Determine the [X, Y] coordinate at the center of the cell enclosing the given text.  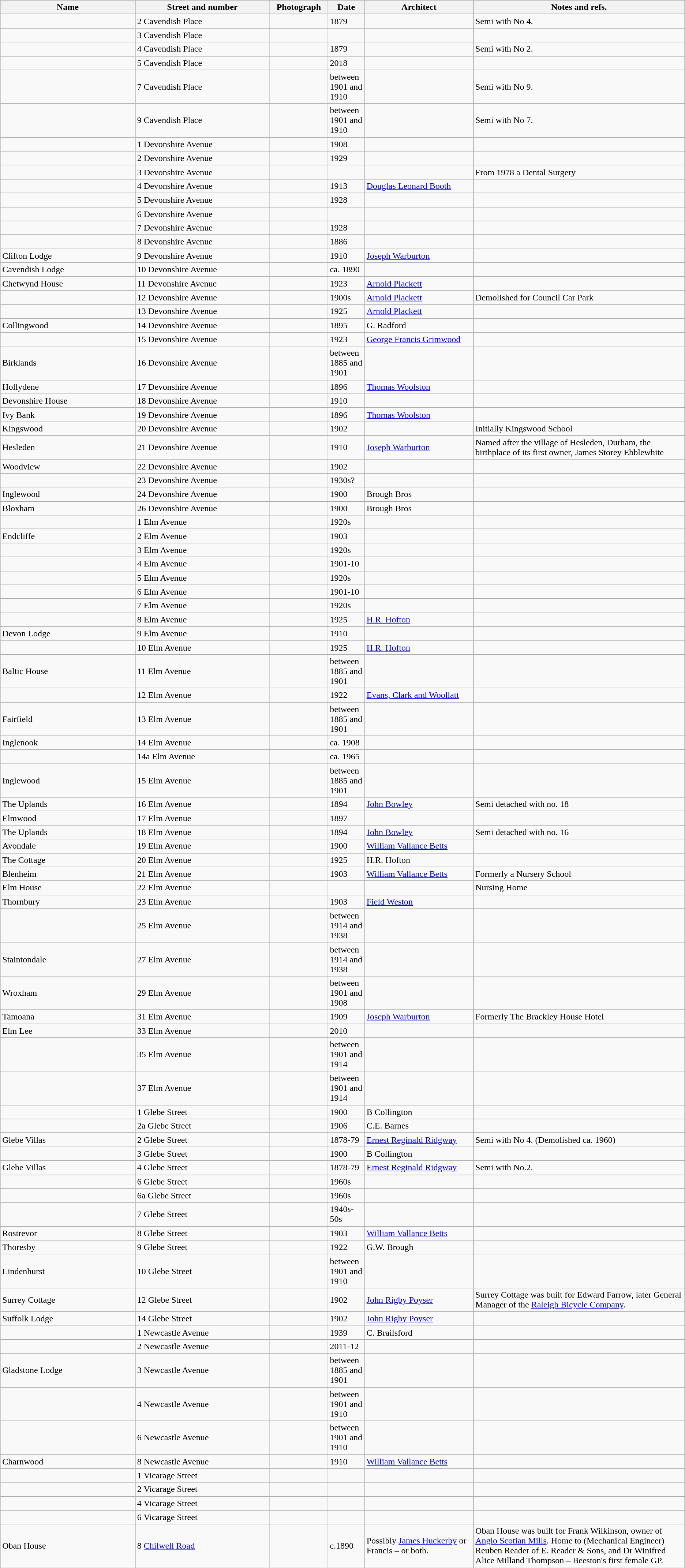
9 Elm Avenue [202, 633]
Semi detached with no. 18 [579, 804]
Lindenhurst [68, 1271]
3 Glebe Street [202, 1154]
21 Elm Avenue [202, 874]
10 Elm Avenue [202, 647]
C. Brailsford [419, 1332]
Evans, Clark and Woollatt [419, 695]
George Francis Grimwood [419, 339]
11 Devonshire Avenue [202, 284]
3 Newcastle Avenue [202, 1370]
1913 [346, 186]
The Cottage [68, 860]
8 Chilwell Road [202, 1546]
C.E. Barnes [419, 1126]
8 Elm Avenue [202, 620]
35 Elm Avenue [202, 1055]
8 Newcastle Avenue [202, 1462]
20 Devonshire Avenue [202, 429]
12 Devonshire Avenue [202, 297]
Nursing Home [579, 888]
29 Elm Avenue [202, 993]
Suffolk Lodge [68, 1318]
17 Elm Avenue [202, 818]
ca. 1965 [346, 757]
15 Devonshire Avenue [202, 339]
1939 [346, 1332]
16 Elm Avenue [202, 804]
5 Elm Avenue [202, 578]
Inglenook [68, 743]
Fairfield [68, 719]
4 Newcastle Avenue [202, 1404]
22 Devonshire Avenue [202, 467]
Blenheim [68, 874]
10 Devonshire Avenue [202, 270]
Woodview [68, 467]
Oban House [68, 1546]
25 Elm Avenue [202, 925]
Semi with No 7. [579, 120]
6 Devonshire Avenue [202, 214]
Initially Kingswood School [579, 429]
5 Devonshire Avenue [202, 200]
Possibly James Huckerby or Francis – or both. [419, 1546]
Formerly The Brackley House Hotel [579, 1017]
1 Newcastle Avenue [202, 1332]
9 Cavendish Place [202, 120]
24 Devonshire Avenue [202, 494]
Staintondale [68, 959]
Notes and refs. [579, 7]
2 Vicarage Street [202, 1489]
31 Elm Avenue [202, 1017]
Date [346, 7]
13 Devonshire Avenue [202, 311]
Surrey Cottage was built for Edward Farrow, later General Manager of the Raleigh Bicycle Company. [579, 1300]
2 Elm Avenue [202, 536]
1909 [346, 1017]
Clifton Lodge [68, 256]
Elm House [68, 888]
1 Glebe Street [202, 1112]
3 Devonshire Avenue [202, 172]
1886 [346, 242]
19 Elm Avenue [202, 846]
Semi with No 2. [579, 49]
17 Devonshire Avenue [202, 387]
Street and number [202, 7]
37 Elm Avenue [202, 1088]
G. Radford [419, 325]
2a Glebe Street [202, 1126]
12 Glebe Street [202, 1300]
Bloxham [68, 508]
6 Glebe Street [202, 1182]
4 Glebe Street [202, 1168]
Birklands [68, 363]
Field Weston [419, 902]
7 Devonshire Avenue [202, 228]
Devon Lodge [68, 633]
Cavendish Lodge [68, 270]
1 Devonshire Avenue [202, 144]
6 Elm Avenue [202, 592]
Semi with No.2. [579, 1168]
2011-12 [346, 1347]
2 Devonshire Avenue [202, 158]
2010 [346, 1031]
Gladstone Lodge [68, 1370]
4 Vicarage Street [202, 1503]
4 Elm Avenue [202, 564]
Douglas Leonard Booth [419, 186]
6 Vicarage Street [202, 1517]
1906 [346, 1126]
6 Newcastle Avenue [202, 1438]
9 Glebe Street [202, 1247]
1908 [346, 144]
ca. 1890 [346, 270]
Elm Lee [68, 1031]
2018 [346, 63]
Named after the village of Hesleden, Durham, the birthplace of its first owner, James Storey Ebblewhite [579, 447]
2 Cavendish Place [202, 21]
1940s-50s [346, 1214]
Semi with No 9. [579, 87]
Formerly a Nursery School [579, 874]
Name [68, 7]
14 Devonshire Avenue [202, 325]
Hollydene [68, 387]
18 Elm Avenue [202, 832]
22 Elm Avenue [202, 888]
Rostrevor [68, 1233]
Endcliffe [68, 536]
Demolished for Council Car Park [579, 297]
between 1901 and 1908 [346, 993]
18 Devonshire Avenue [202, 401]
1895 [346, 325]
c.1890 [346, 1546]
23 Devonshire Avenue [202, 480]
Thornbury [68, 902]
7 Cavendish Place [202, 87]
14a Elm Avenue [202, 757]
5 Cavendish Place [202, 63]
9 Devonshire Avenue [202, 256]
Ivy Bank [68, 415]
21 Devonshire Avenue [202, 447]
7 Glebe Street [202, 1214]
1900s [346, 297]
4 Devonshire Avenue [202, 186]
Baltic House [68, 671]
Semi with No 4. (Demolished ca. 1960) [579, 1140]
33 Elm Avenue [202, 1031]
Hesleden [68, 447]
3 Elm Avenue [202, 550]
Architect [419, 7]
Kingswood [68, 429]
Semi detached with no. 16 [579, 832]
Photograph [299, 7]
26 Devonshire Avenue [202, 508]
12 Elm Avenue [202, 695]
Elmwood [68, 818]
6a Glebe Street [202, 1195]
16 Devonshire Avenue [202, 363]
8 Devonshire Avenue [202, 242]
10 Glebe Street [202, 1271]
Devonshire House [68, 401]
14 Elm Avenue [202, 743]
13 Elm Avenue [202, 719]
Wroxham [68, 993]
Tamoana [68, 1017]
20 Elm Avenue [202, 860]
1930s? [346, 480]
1 Vicarage Street [202, 1475]
7 Elm Avenue [202, 606]
Charnwood [68, 1462]
Collingwood [68, 325]
11 Elm Avenue [202, 671]
8 Glebe Street [202, 1233]
2 Newcastle Avenue [202, 1347]
From 1978 a Dental Surgery [579, 172]
23 Elm Avenue [202, 902]
14 Glebe Street [202, 1318]
Semi with No 4. [579, 21]
Avondale [68, 846]
Surrey Cottage [68, 1300]
1929 [346, 158]
G.W. Brough [419, 1247]
3 Cavendish Place [202, 35]
19 Devonshire Avenue [202, 415]
ca. 1908 [346, 743]
15 Elm Avenue [202, 781]
Chetwynd House [68, 284]
27 Elm Avenue [202, 959]
Thoresby [68, 1247]
1 Elm Avenue [202, 522]
2 Glebe Street [202, 1140]
1897 [346, 818]
4 Cavendish Place [202, 49]
